From the cell containing the given text, extract its center point as (X, Y) coordinate. 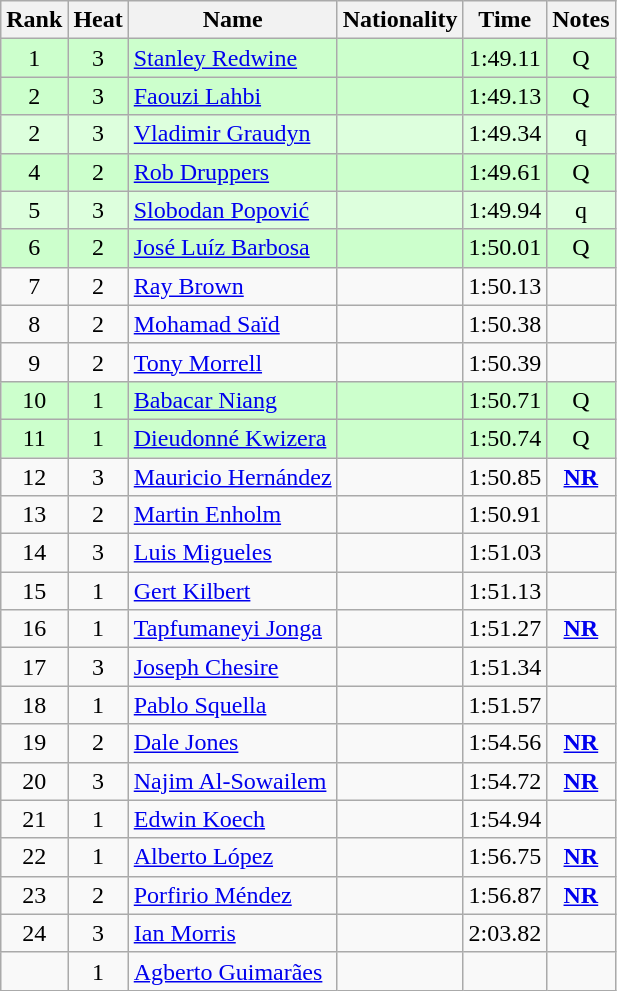
1:50.39 (505, 362)
Mohamad Saïd (232, 324)
Nationality (400, 20)
Luis Migueles (232, 553)
12 (34, 477)
15 (34, 591)
18 (34, 705)
Najim Al-Sowailem (232, 781)
8 (34, 324)
Rob Druppers (232, 172)
1:54.56 (505, 743)
Ian Morris (232, 933)
1:49.11 (505, 58)
Pablo Squella (232, 705)
1:50.38 (505, 324)
Babacar Niang (232, 400)
Tony Morrell (232, 362)
Heat (98, 20)
Tapfumaneyi Jonga (232, 629)
1:49.94 (505, 210)
Dale Jones (232, 743)
Faouzi Lahbi (232, 96)
Stanley Redwine (232, 58)
1:50.85 (505, 477)
9 (34, 362)
10 (34, 400)
1:50.13 (505, 286)
1:56.75 (505, 857)
1:50.01 (505, 248)
1:50.71 (505, 400)
Ray Brown (232, 286)
Joseph Chesire (232, 667)
Edwin Koech (232, 819)
13 (34, 515)
José Luíz Barbosa (232, 248)
5 (34, 210)
Porfirio Méndez (232, 895)
20 (34, 781)
1:51.13 (505, 591)
Mauricio Hernández (232, 477)
7 (34, 286)
Slobodan Popović (232, 210)
1:50.91 (505, 515)
Dieudonné Kwizera (232, 438)
1:56.87 (505, 895)
19 (34, 743)
1:54.94 (505, 819)
22 (34, 857)
1:49.13 (505, 96)
1:51.34 (505, 667)
Alberto López (232, 857)
17 (34, 667)
14 (34, 553)
Name (232, 20)
Rank (34, 20)
2:03.82 (505, 933)
1:51.57 (505, 705)
16 (34, 629)
4 (34, 172)
1:54.72 (505, 781)
Vladimir Graudyn (232, 134)
1:49.61 (505, 172)
6 (34, 248)
Agberto Guimarães (232, 971)
Time (505, 20)
21 (34, 819)
23 (34, 895)
Martin Enholm (232, 515)
24 (34, 933)
Notes (581, 20)
1:51.03 (505, 553)
1:50.74 (505, 438)
Gert Kilbert (232, 591)
1:51.27 (505, 629)
1:49.34 (505, 134)
11 (34, 438)
